Pinpoint the cell where the given text exists, returning its (x, y) midpoint coordinate. 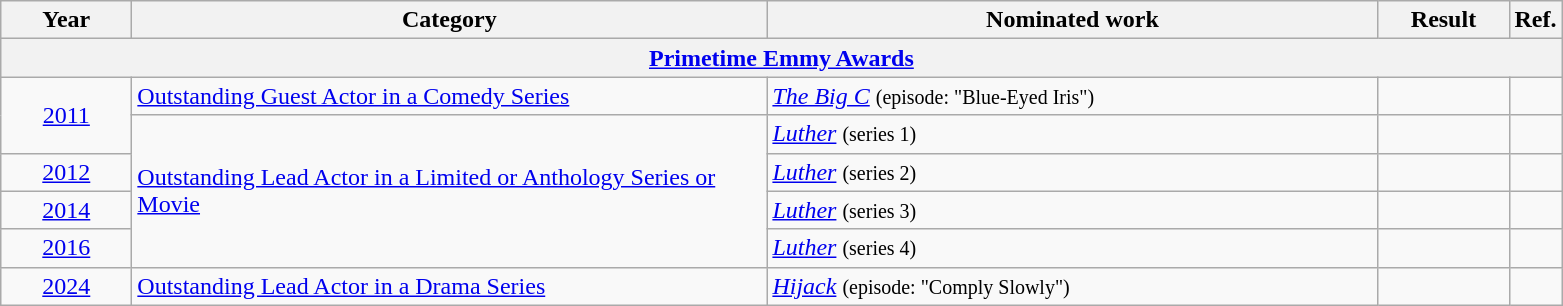
Year (66, 20)
Outstanding Lead Actor in a Drama Series (450, 286)
Luther (series 4) (1072, 248)
Luther (series 1) (1072, 134)
Primetime Emmy Awards (782, 58)
Luther (series 3) (1072, 210)
Outstanding Lead Actor in a Limited or Anthology Series or Movie (450, 191)
Outstanding Guest Actor in a Comedy Series (450, 96)
2016 (66, 248)
Category (450, 20)
2012 (66, 172)
Nominated work (1072, 20)
2024 (66, 286)
2014 (66, 210)
Hijack (episode: "Comply Slowly") (1072, 286)
Ref. (1536, 20)
Result (1444, 20)
The Big C (episode: "Blue-Eyed Iris") (1072, 96)
2011 (66, 115)
Luther (series 2) (1072, 172)
